Pinpoint the cell where the given text exists, returning its [x, y] midpoint coordinate. 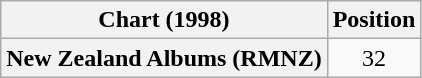
Chart (1998) [164, 20]
32 [374, 58]
New Zealand Albums (RMNZ) [164, 58]
Position [374, 20]
